Scan for the cell matching the given text and deliver its (x, y) coordinate at center. 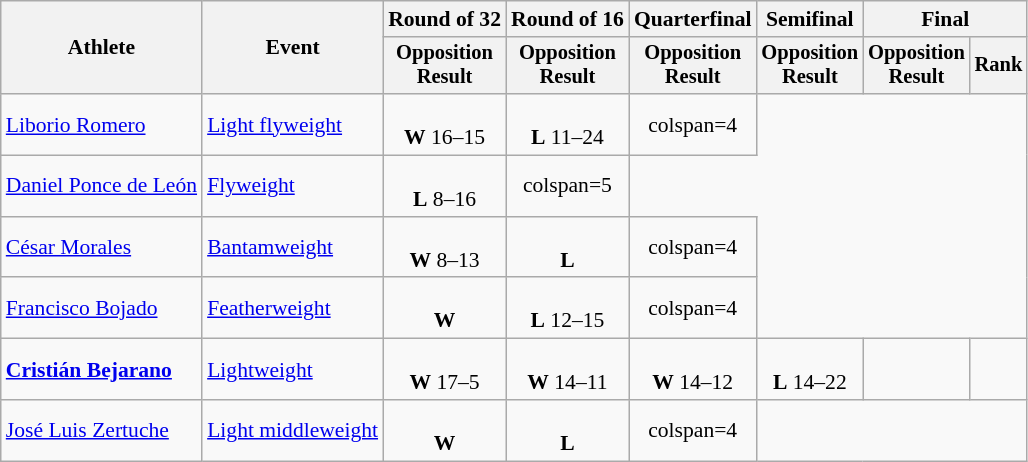
Rank (999, 66)
Semifinal (810, 19)
Bantamweight (292, 248)
Light flyweight (292, 124)
Light middleweight (292, 430)
Event (292, 48)
L 14–22 (810, 370)
W 16–15 (444, 124)
W 8–13 (444, 248)
W 17–5 (444, 370)
Quarterfinal (693, 19)
Round of 16 (568, 19)
Liborio Romero (102, 124)
César Morales (102, 248)
Daniel Ponce de León (102, 186)
José Luis Zertuche (102, 430)
Cristián Bejarano (102, 370)
W 14–11 (568, 370)
L 8–16 (444, 186)
Round of 32 (444, 19)
L 11–24 (568, 124)
Final (945, 19)
Lightweight (292, 370)
W 14–12 (693, 370)
L 12–15 (568, 308)
colspan=5 (568, 186)
Athlete (102, 48)
Flyweight (292, 186)
Featherweight (292, 308)
Francisco Bojado (102, 308)
